Determine the [X, Y] coordinate at the center of the cell enclosing the given text.  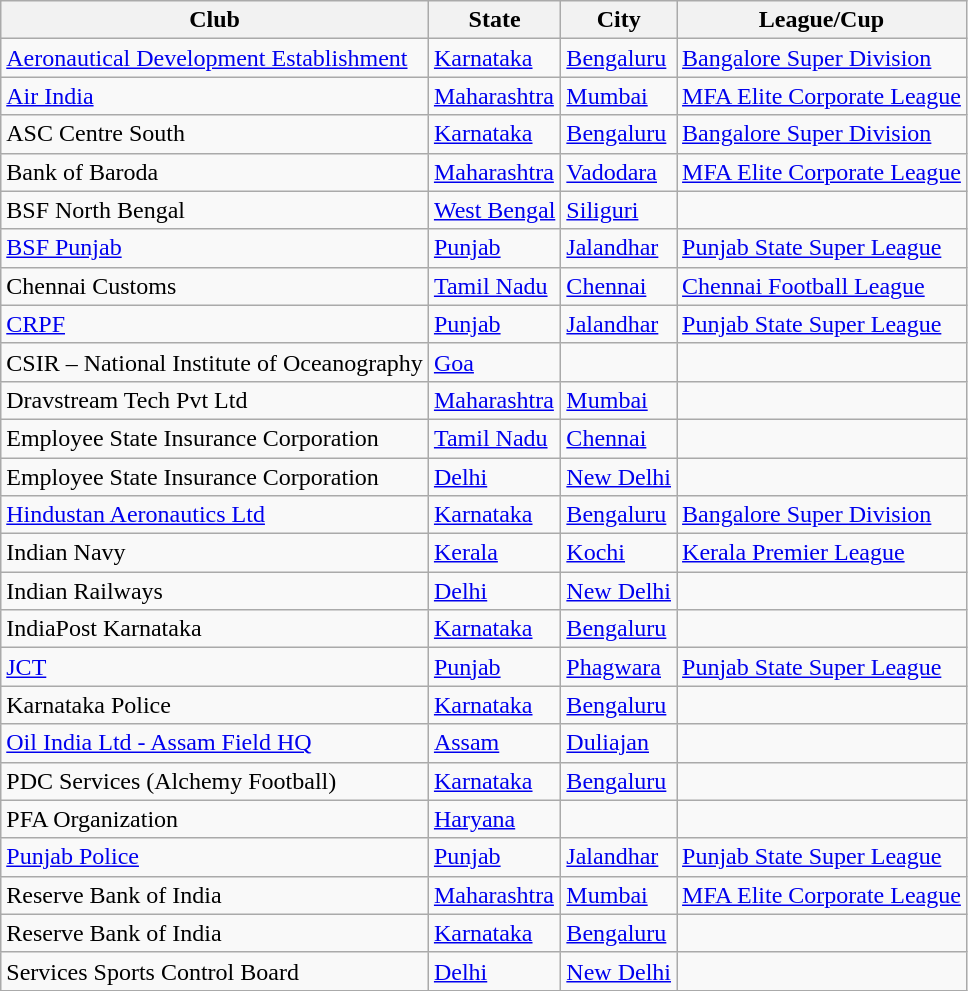
West Bengal [494, 210]
Bank of Baroda [215, 172]
Chennai Customs [215, 286]
Indian Navy [215, 553]
Hindustan Aeronautics Ltd [215, 515]
Club [215, 20]
Duliajan [619, 743]
Haryana [494, 819]
Phagwara [619, 667]
Air India [215, 96]
Vadodara [619, 172]
Punjab Police [215, 857]
CSIR – National Institute of Oceanography [215, 362]
Oil India Ltd - Assam Field HQ [215, 743]
Goa [494, 362]
Kerala Premier League [822, 553]
PFA Organization [215, 819]
Assam [494, 743]
League/Cup [822, 20]
Services Sports Control Board [215, 971]
Siliguri [619, 210]
BSF North Bengal [215, 210]
Indian Railways [215, 591]
Kerala [494, 553]
City [619, 20]
Karnataka Police [215, 705]
BSF Punjab [215, 248]
Chennai Football League [822, 286]
JCT [215, 667]
State [494, 20]
IndiaPost Karnataka [215, 629]
ASC Centre South [215, 134]
Dravstream Tech Pvt Ltd [215, 400]
CRPF [215, 324]
PDC Services (Alchemy Football) [215, 781]
Aeronautical Development Establishment [215, 58]
Kochi [619, 553]
